From the cell containing the given text, extract its center point as [X, Y] coordinate. 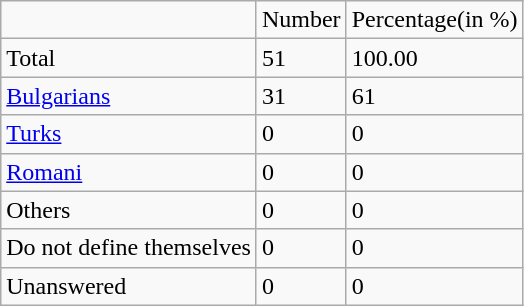
Unanswered [129, 286]
Number [301, 20]
Do not define themselves [129, 248]
Percentage(in %) [434, 20]
51 [301, 58]
Others [129, 210]
Turks [129, 134]
31 [301, 96]
Romani [129, 172]
Bulgarians [129, 96]
100.00 [434, 58]
61 [434, 96]
Total [129, 58]
